From the cell containing the given text, extract its center point as [x, y] coordinate. 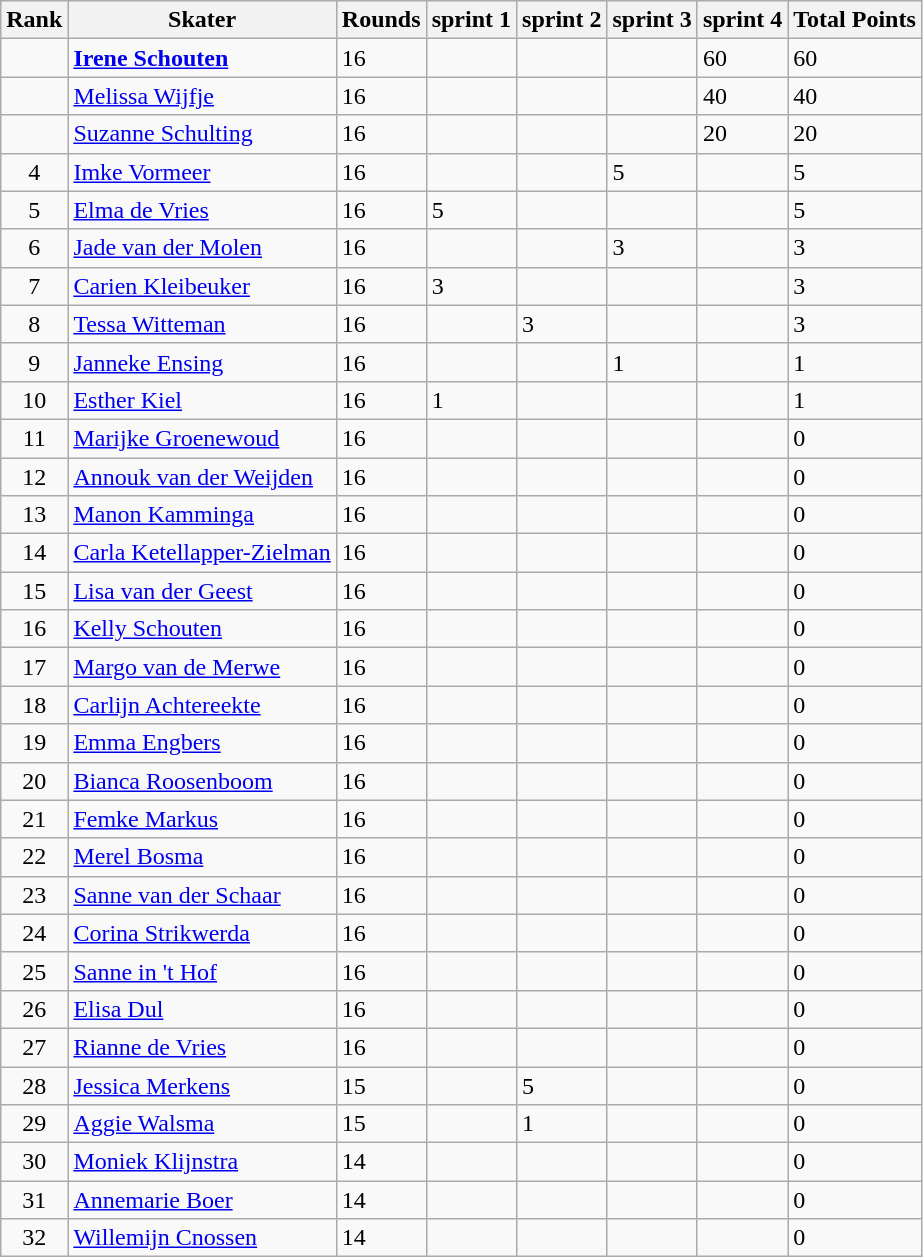
13 [34, 515]
Manon Kamminga [202, 515]
Imke Vormeer [202, 172]
Margo van de Merwe [202, 667]
Melissa Wijfje [202, 96]
Sanne in 't Hof [202, 971]
Moniek Klijnstra [202, 1162]
sprint 3 [652, 20]
28 [34, 1085]
21 [34, 819]
Suzanne Schulting [202, 134]
27 [34, 1047]
10 [34, 400]
Elisa Dul [202, 1009]
Corina Strikwerda [202, 933]
Carlijn Achtereekte [202, 705]
Jade van der Molen [202, 248]
31 [34, 1200]
sprint 1 [471, 20]
Carla Ketellapper-Zielman [202, 553]
4 [34, 172]
Emma Engbers [202, 743]
Carien Kleibeuker [202, 286]
Bianca Roosenboom [202, 781]
29 [34, 1124]
Jessica Merkens [202, 1085]
Annemarie Boer [202, 1200]
22 [34, 857]
Sanne van der Schaar [202, 895]
Rianne de Vries [202, 1047]
Willemijn Cnossen [202, 1238]
Skater [202, 20]
Merel Bosma [202, 857]
Elma de Vries [202, 210]
Kelly Schouten [202, 629]
17 [34, 667]
Aggie Walsma [202, 1124]
23 [34, 895]
7 [34, 286]
Annouk van der Weijden [202, 477]
Rounds [381, 20]
9 [34, 362]
32 [34, 1238]
25 [34, 971]
Esther Kiel [202, 400]
8 [34, 324]
30 [34, 1162]
26 [34, 1009]
Lisa van der Geest [202, 591]
Rank [34, 20]
Janneke Ensing [202, 362]
24 [34, 933]
Total Points [855, 20]
Femke Markus [202, 819]
18 [34, 705]
Tessa Witteman [202, 324]
sprint 4 [742, 20]
Irene Schouten [202, 58]
6 [34, 248]
11 [34, 438]
12 [34, 477]
19 [34, 743]
Marijke Groenewoud [202, 438]
sprint 2 [562, 20]
